For the text-containing cell, return its midpoint in [x, y] coordinate format. 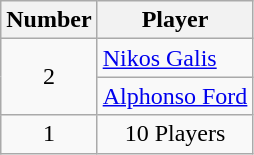
Alphonso Ford [175, 96]
Number [49, 20]
10 Players [175, 134]
Nikos Galis [175, 58]
1 [49, 134]
Player [175, 20]
2 [49, 77]
